Output the [x, y] coordinate of the center of the cell containing the given text.  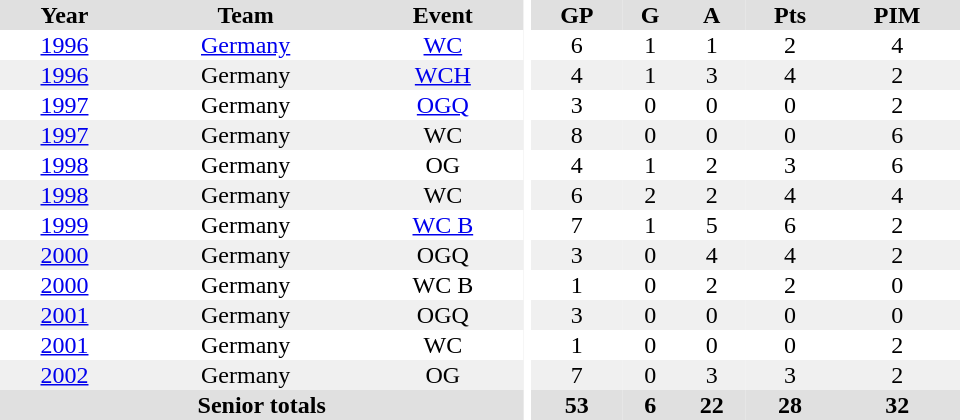
G [650, 15]
Event [442, 15]
22 [712, 405]
GP [577, 15]
Pts [790, 15]
WCH [442, 75]
1999 [64, 225]
5 [712, 225]
2002 [64, 375]
53 [577, 405]
A [712, 15]
28 [790, 405]
Year [64, 15]
Team [246, 15]
8 [577, 135]
PIM [897, 15]
Senior totals [262, 405]
32 [897, 405]
